Locate the cell with the specified text and output its (x, y) center coordinate. 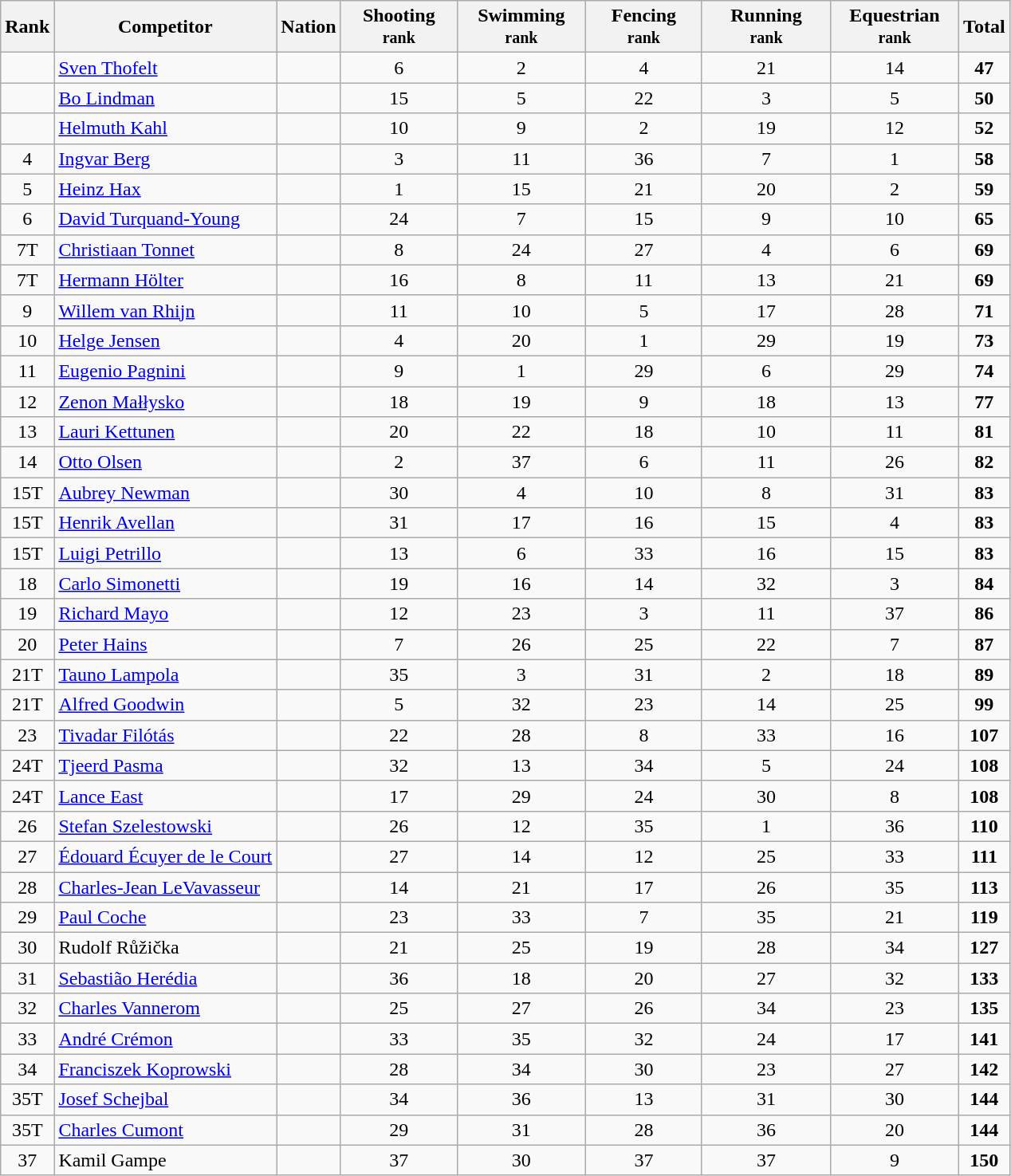
Fencing rank (643, 27)
Josef Schejbal (166, 1099)
50 (985, 98)
Total (985, 27)
Eugenio Pagnini (166, 371)
133 (985, 978)
52 (985, 128)
Tjeerd Pasma (166, 765)
Aubrey Newman (166, 493)
Running rank (765, 27)
Swimming rank (521, 27)
142 (985, 1069)
84 (985, 584)
Alfred Goodwin (166, 705)
Competitor (166, 27)
Franciszek Koprowski (166, 1069)
141 (985, 1039)
Christiaan Tonnet (166, 250)
Carlo Simonetti (166, 584)
82 (985, 462)
81 (985, 432)
Lauri Kettunen (166, 432)
Lance East (166, 796)
65 (985, 219)
David Turquand-Young (166, 219)
Helmuth Kahl (166, 128)
Zenon Małłysko (166, 401)
Shootingrank (399, 27)
Heinz Hax (166, 189)
André Crémon (166, 1039)
Charles Vannerom (166, 1009)
Rank (27, 27)
Rudolf Růžička (166, 948)
Charles Cumont (166, 1130)
Tivadar Filótás (166, 735)
86 (985, 614)
113 (985, 887)
Bo Lindman (166, 98)
Equestrian rank (895, 27)
71 (985, 310)
111 (985, 856)
77 (985, 401)
107 (985, 735)
Henrik Avellan (166, 523)
Willem van Rhijn (166, 310)
Paul Coche (166, 918)
59 (985, 189)
Ingvar Berg (166, 159)
Sebastião Herédia (166, 978)
Tauno Lampola (166, 675)
Hermann Hölter (166, 280)
Nation (309, 27)
Charles-Jean LeVavasseur (166, 887)
Richard Mayo (166, 614)
127 (985, 948)
58 (985, 159)
Kamil Gampe (166, 1160)
119 (985, 918)
150 (985, 1160)
89 (985, 675)
Édouard Écuyer de le Court (166, 856)
87 (985, 644)
Stefan Szelestowski (166, 826)
Peter Hains (166, 644)
Helge Jensen (166, 340)
135 (985, 1009)
Otto Olsen (166, 462)
99 (985, 705)
Luigi Petrillo (166, 553)
Sven Thofelt (166, 68)
110 (985, 826)
74 (985, 371)
73 (985, 340)
47 (985, 68)
